For the text-containing cell, return its midpoint in (x, y) coordinate format. 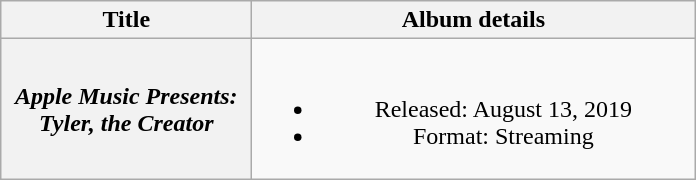
Title (126, 20)
Apple Music Presents: Tyler, the Creator (126, 109)
Album details (474, 20)
Released: August 13, 2019Format: Streaming (474, 109)
